Extract the (x, y) coordinate from the center of the cell holding the provided text.  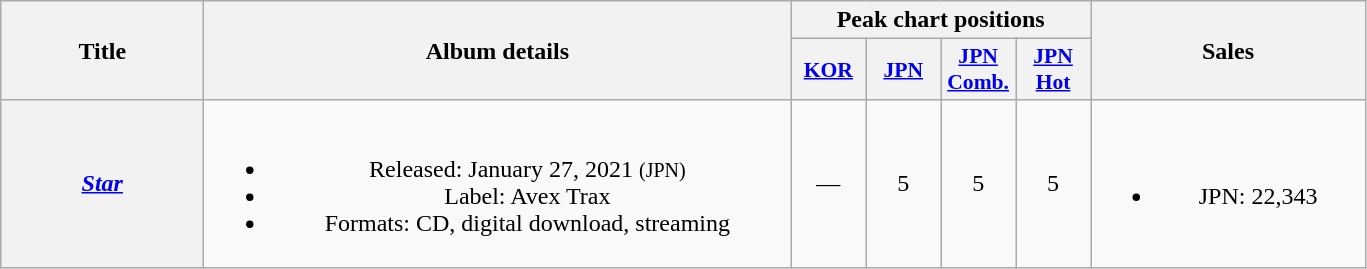
Star (102, 184)
Released: January 27, 2021 (JPN)Label: Avex TraxFormats: CD, digital download, streaming (498, 184)
JPN Hot (1054, 70)
Album details (498, 50)
Peak chart positions (941, 20)
Title (102, 50)
Sales (1228, 50)
JPN: 22,343 (1228, 184)
— (828, 184)
JPN Comb. (978, 70)
KOR (828, 70)
JPN (904, 70)
